Output the (x, y) coordinate of the center of the cell containing the given text.  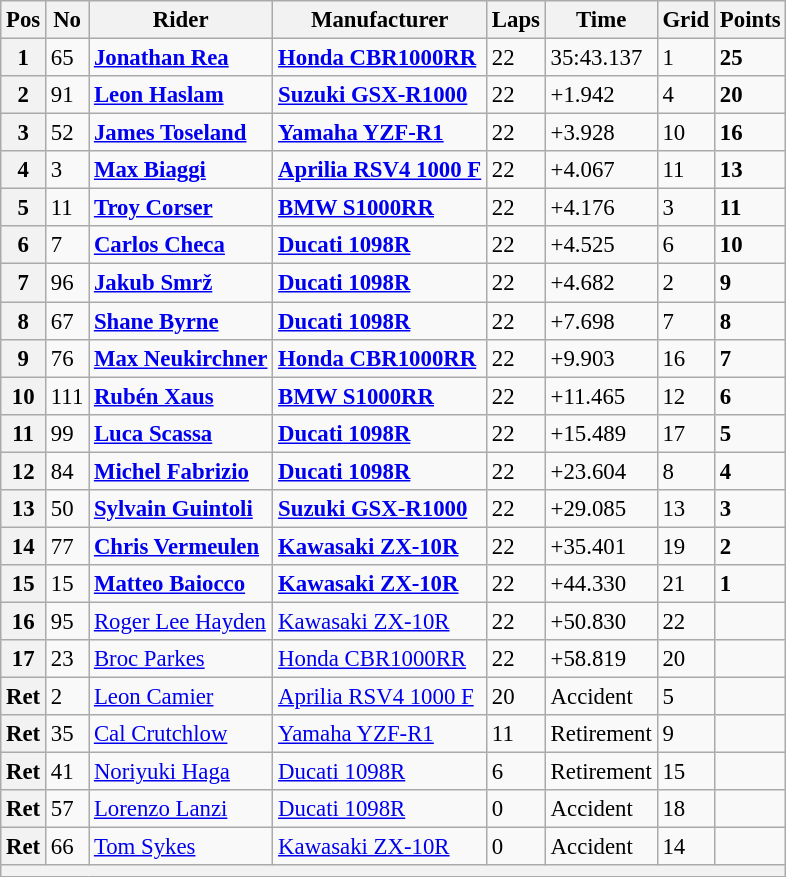
Lorenzo Lanzi (181, 809)
111 (68, 396)
+9.903 (601, 358)
+23.604 (601, 471)
+29.085 (601, 509)
Time (601, 20)
+50.830 (601, 621)
91 (68, 95)
Laps (516, 20)
James Toseland (181, 133)
Max Biaggi (181, 170)
Max Neukirchner (181, 358)
67 (68, 321)
Matteo Baiocco (181, 584)
50 (68, 509)
84 (68, 471)
+1.942 (601, 95)
Broc Parkes (181, 659)
52 (68, 133)
+11.465 (601, 396)
66 (68, 847)
Jonathan Rea (181, 58)
+3.928 (601, 133)
57 (68, 809)
Roger Lee Hayden (181, 621)
Chris Vermeulen (181, 546)
41 (68, 772)
+15.489 (601, 433)
25 (750, 58)
Grid (686, 20)
Sylvain Guintoli (181, 509)
Tom Sykes (181, 847)
Manufacturer (380, 20)
Points (750, 20)
Luca Scassa (181, 433)
+44.330 (601, 584)
No (68, 20)
Michel Fabrizio (181, 471)
Shane Byrne (181, 321)
96 (68, 283)
99 (68, 433)
+4.682 (601, 283)
+4.067 (601, 170)
Leon Camier (181, 697)
Rider (181, 20)
95 (68, 621)
+4.176 (601, 208)
Cal Crutchlow (181, 734)
Pos (24, 20)
35 (68, 734)
76 (68, 358)
Rubén Xaus (181, 396)
19 (686, 546)
Troy Corser (181, 208)
21 (686, 584)
Carlos Checa (181, 245)
Noriyuki Haga (181, 772)
77 (68, 546)
+58.819 (601, 659)
+4.525 (601, 245)
Leon Haslam (181, 95)
+35.401 (601, 546)
23 (68, 659)
+7.698 (601, 321)
18 (686, 809)
Jakub Smrž (181, 283)
65 (68, 58)
35:43.137 (601, 58)
